Output the (X, Y) coordinate of the center of the cell containing the given text.  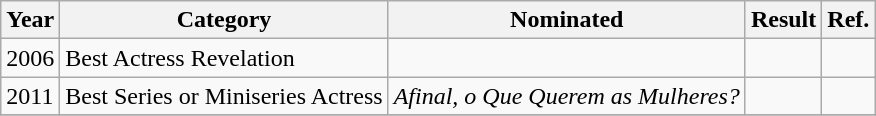
Result (783, 20)
2006 (30, 58)
Ref. (848, 20)
Nominated (566, 20)
Afinal, o Que Querem as Mulheres? (566, 96)
Best Actress Revelation (224, 58)
Best Series or Miniseries Actress (224, 96)
Year (30, 20)
2011 (30, 96)
Category (224, 20)
